Output the (X, Y) coordinate of the center of the cell containing the given text.  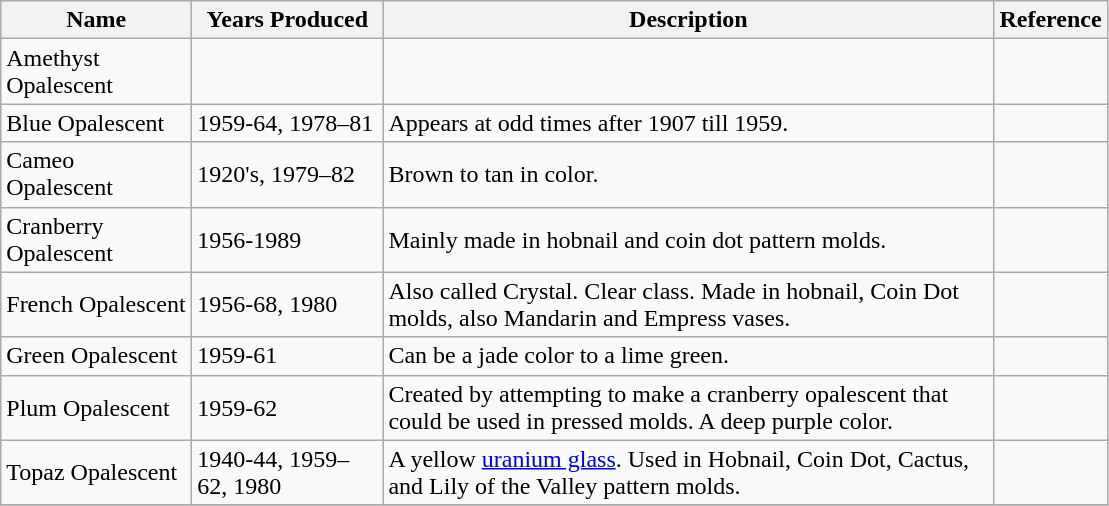
Name (96, 20)
Can be a jade color to a lime green. (688, 356)
Reference (1050, 20)
1959-61 (288, 356)
1956-68, 1980 (288, 304)
1940-44, 1959–62, 1980 (288, 472)
Topaz Opalescent (96, 472)
Blue Opalescent (96, 123)
Created by attempting to make a cranberry opalescent that could be used in pressed molds. A deep purple color. (688, 408)
Also called Crystal. Clear class. Made in hobnail, Coin Dot molds, also Mandarin and Empress vases. (688, 304)
Cranberry Opalescent (96, 240)
Years Produced (288, 20)
A yellow uranium glass. Used in Hobnail, Coin Dot, Cactus, and Lily of the Valley pattern molds. (688, 472)
Brown to tan in color. (688, 174)
1959-64, 1978–81 (288, 123)
Amethyst Opalescent (96, 72)
Appears at odd times after 1907 till 1959. (688, 123)
1956-1989 (288, 240)
1959-62 (288, 408)
Plum Opalescent (96, 408)
1920's, 1979–82 (288, 174)
Description (688, 20)
Green Opalescent (96, 356)
Cameo Opalescent (96, 174)
French Opalescent (96, 304)
Mainly made in hobnail and coin dot pattern molds. (688, 240)
